Return [x, y] of the center of cell containing provided text 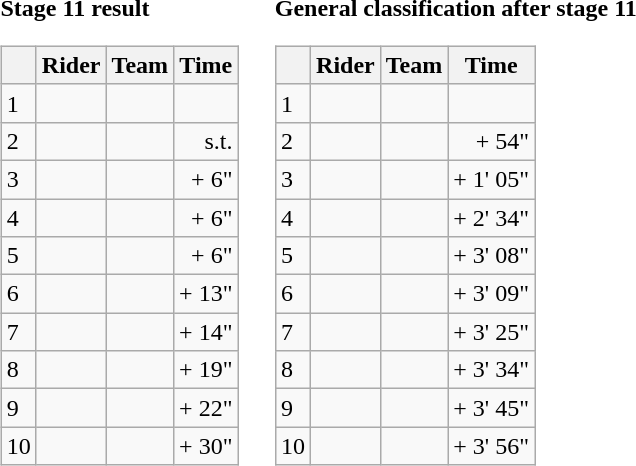
s.t. [206, 141]
+ 3' 45" [492, 408]
+ 19" [206, 370]
+ 30" [206, 446]
+ 13" [206, 294]
+ 2' 34" [492, 217]
+ 3' 08" [492, 256]
+ 14" [206, 332]
+ 1' 05" [492, 179]
+ 3' 25" [492, 332]
+ 3' 56" [492, 446]
+ 3' 34" [492, 370]
+ 3' 09" [492, 294]
+ 22" [206, 408]
+ 54" [492, 141]
